From the cell containing the given text, extract its center point as [X, Y] coordinate. 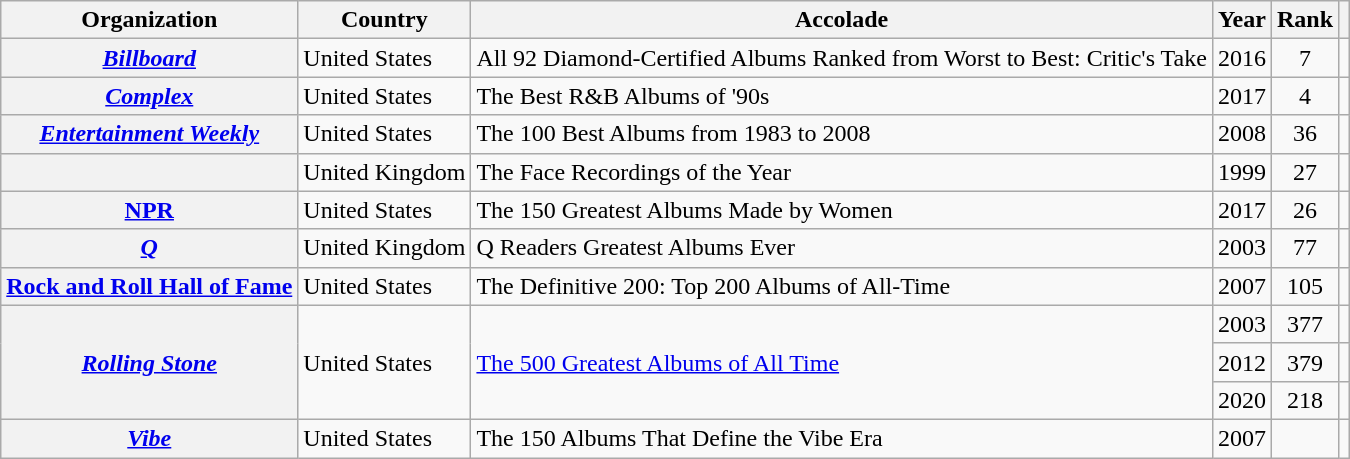
The 150 Albums That Define the Vibe Era [842, 438]
The Definitive 200: Top 200 Albums of All-Time [842, 286]
105 [1304, 286]
36 [1304, 134]
Vibe [150, 438]
1999 [1242, 172]
Entertainment Weekly [150, 134]
7 [1304, 58]
Year [1242, 20]
26 [1304, 210]
Billboard [150, 58]
2016 [1242, 58]
218 [1304, 400]
377 [1304, 324]
2008 [1242, 134]
379 [1304, 362]
Rolling Stone [150, 362]
The Face Recordings of the Year [842, 172]
4 [1304, 96]
77 [1304, 248]
The 150 Greatest Albums Made by Women [842, 210]
Complex [150, 96]
Country [384, 20]
The 500 Greatest Albums of All Time [842, 362]
All 92 Diamond-Certified Albums Ranked from Worst to Best: Critic's Take [842, 58]
The Best R&B Albums of '90s [842, 96]
NPR [150, 210]
2020 [1242, 400]
Q Readers Greatest Albums Ever [842, 248]
Accolade [842, 20]
Organization [150, 20]
The 100 Best Albums from 1983 to 2008 [842, 134]
Rock and Roll Hall of Fame [150, 286]
Rank [1304, 20]
2012 [1242, 362]
27 [1304, 172]
Q [150, 248]
